Output the (x, y) coordinate of the center of the cell containing the given text.  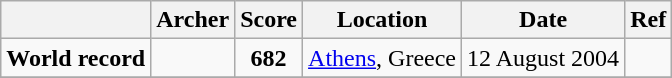
Location (382, 20)
Athens, Greece (382, 58)
Score (269, 20)
Archer (193, 20)
682 (269, 58)
World record (76, 58)
Date (544, 20)
Ref (648, 20)
12 August 2004 (544, 58)
